Provide the (x, y) coordinate of the cell's center where the given text is located.  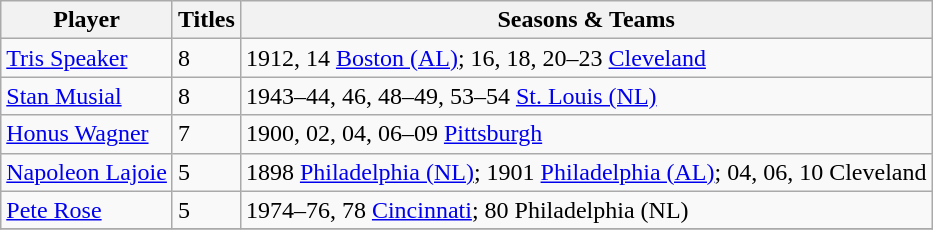
Stan Musial (87, 96)
Pete Rose (87, 210)
1912, 14 Boston (AL); 16, 18, 20–23 Cleveland (586, 58)
Honus Wagner (87, 134)
1943–44, 46, 48–49, 53–54 St. Louis (NL) (586, 96)
1898 Philadelphia (NL); 1901 Philadelphia (AL); 04, 06, 10 Cleveland (586, 172)
Tris Speaker (87, 58)
Napoleon Lajoie (87, 172)
Titles (206, 20)
7 (206, 134)
Player (87, 20)
1900, 02, 04, 06–09 Pittsburgh (586, 134)
Seasons & Teams (586, 20)
1974–76, 78 Cincinnati; 80 Philadelphia (NL) (586, 210)
